Find where the given text appears and provide that cell's center as (X, Y) coordinate. 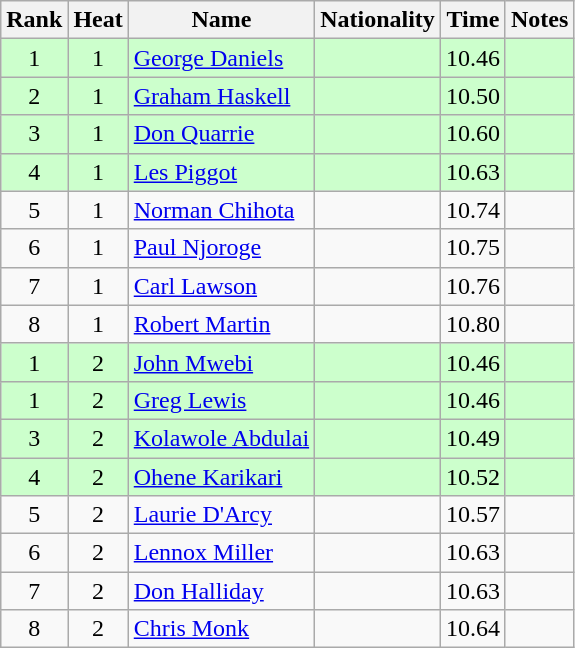
Robert Martin (221, 324)
10.76 (472, 286)
Nationality (378, 20)
Heat (98, 20)
Don Halliday (221, 591)
Time (472, 20)
10.57 (472, 515)
Notes (539, 20)
10.64 (472, 629)
Name (221, 20)
Don Quarrie (221, 134)
10.52 (472, 477)
10.74 (472, 210)
George Daniels (221, 58)
Greg Lewis (221, 400)
10.60 (472, 134)
Ohene Karikari (221, 477)
Chris Monk (221, 629)
Carl Lawson (221, 286)
Lennox Miller (221, 553)
Paul Njoroge (221, 248)
Laurie D'Arcy (221, 515)
10.49 (472, 438)
Graham Haskell (221, 96)
Kolawole Abdulai (221, 438)
10.50 (472, 96)
Rank (34, 20)
Les Piggot (221, 172)
10.75 (472, 248)
Norman Chihota (221, 210)
John Mwebi (221, 362)
10.80 (472, 324)
